Scan for the cell matching the given text and deliver its (x, y) coordinate at center. 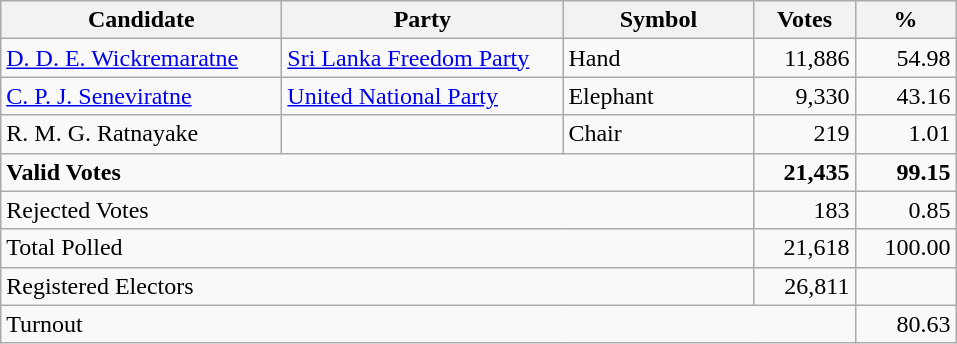
Valid Votes (378, 172)
9,330 (804, 96)
99.15 (906, 172)
Chair (658, 134)
Hand (658, 58)
Rejected Votes (378, 210)
Sri Lanka Freedom Party (422, 58)
Registered Electors (378, 286)
Party (422, 20)
Total Polled (378, 248)
United National Party (422, 96)
219 (804, 134)
R. M. G. Ratnayake (142, 134)
Elephant (658, 96)
21,435 (804, 172)
Turnout (428, 324)
Candidate (142, 20)
Votes (804, 20)
80.63 (906, 324)
21,618 (804, 248)
Symbol (658, 20)
0.85 (906, 210)
26,811 (804, 286)
% (906, 20)
D. D. E. Wickremaratne (142, 58)
1.01 (906, 134)
54.98 (906, 58)
183 (804, 210)
11,886 (804, 58)
C. P. J. Seneviratne (142, 96)
100.00 (906, 248)
43.16 (906, 96)
